Provide the [X, Y] coordinate of the cell's center where the given text is located.  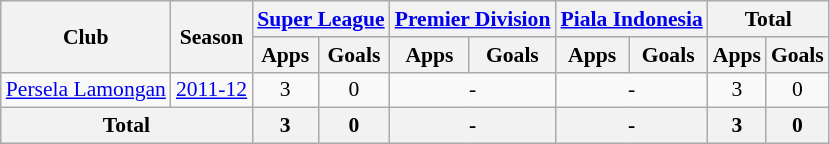
2011-12 [212, 90]
Piala Indonesia [631, 19]
Season [212, 36]
Persela Lamongan [86, 90]
Premier Division [473, 19]
Super League [320, 19]
Club [86, 36]
